Detect which cell encompasses the target text, then output its (x, y) center coordinate. 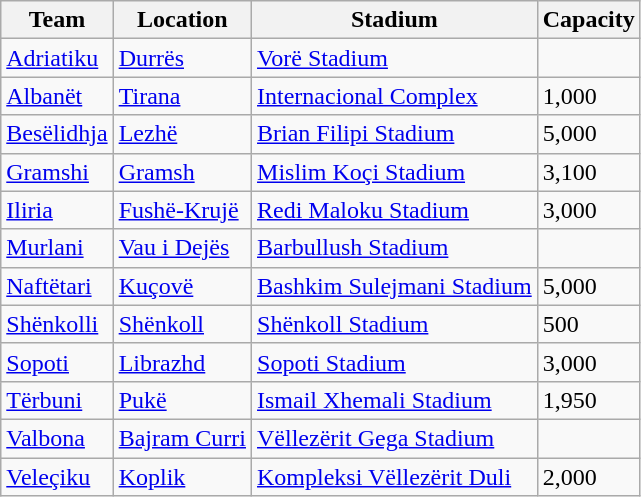
Stadium (395, 20)
Pukë (182, 400)
Barbullush Stadium (395, 248)
Vorë Stadium (395, 58)
Gramsh (182, 172)
Murlani (57, 248)
Adriatiku (57, 58)
Tirana (182, 96)
Iliria (57, 210)
Sopoti Stadium (395, 362)
Kompleksi Vëllezërit Duli (395, 477)
Gramshi (57, 172)
Veleçiku (57, 477)
Koplik (182, 477)
Librazhd (182, 362)
Redi Maloku Stadium (395, 210)
Team (57, 20)
Location (182, 20)
3,100 (588, 172)
Vëllezërit Gega Stadium (395, 438)
Ismail Xhemali Stadium (395, 400)
500 (588, 324)
Internacional Complex (395, 96)
1,950 (588, 400)
Bajram Curri (182, 438)
Naftëtari (57, 286)
Durrës (182, 58)
Kuçovë (182, 286)
Fushë-Krujë (182, 210)
Tërbuni (57, 400)
Bashkim Sulejmani Stadium (395, 286)
Shënkolli (57, 324)
Valbona (57, 438)
Lezhë (182, 134)
Vau i Dejës (182, 248)
2,000 (588, 477)
Sopoti (57, 362)
Albanët (57, 96)
Mislim Koçi Stadium (395, 172)
Shënkoll (182, 324)
Brian Filipi Stadium (395, 134)
Besëlidhja (57, 134)
1,000 (588, 96)
Capacity (588, 20)
Shënkoll Stadium (395, 324)
